Return [x, y] of the center of cell containing provided text 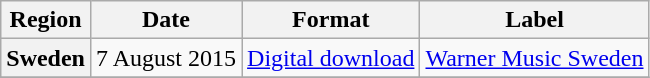
Warner Music Sweden [534, 58]
Format [331, 20]
Digital download [331, 58]
Region [46, 20]
Label [534, 20]
7 August 2015 [166, 58]
Date [166, 20]
Sweden [46, 58]
